Identify which cell holds the provided text, then report its [x, y] central coordinate. 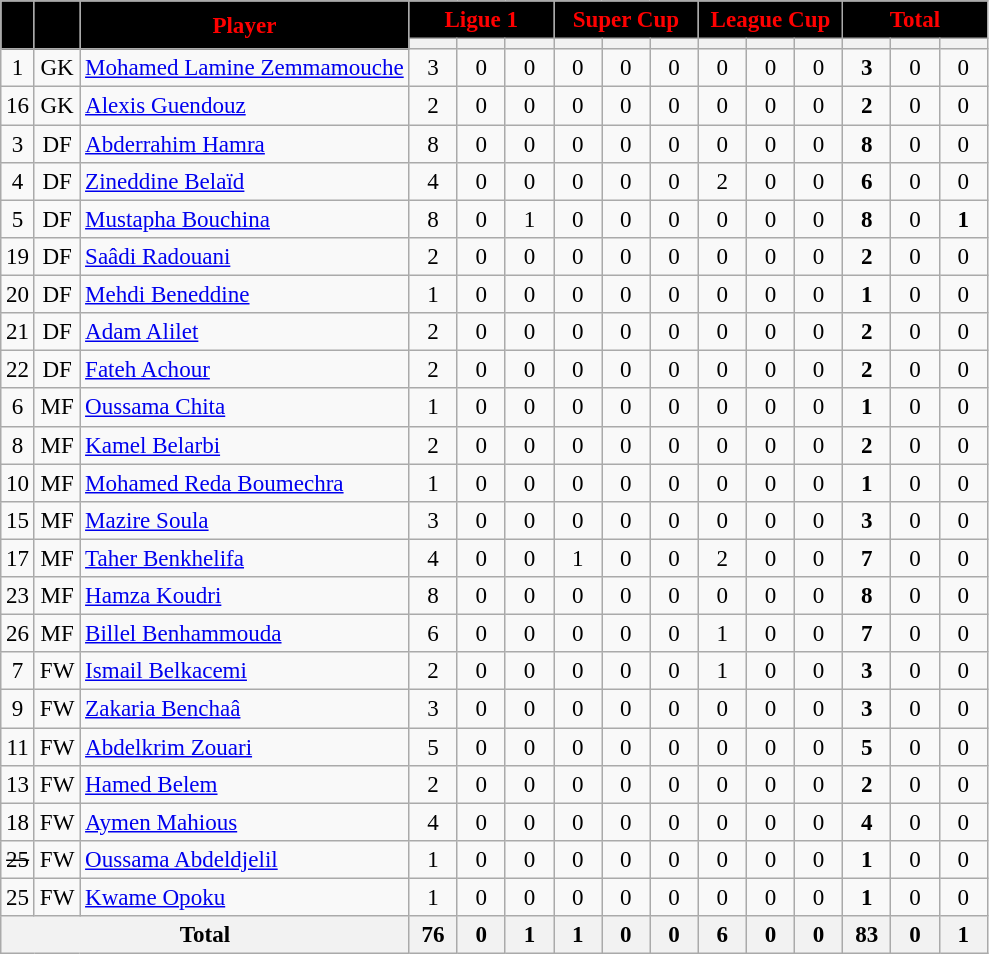
Mohamed Reda Boumechra [244, 483]
76 [433, 935]
Taher Benkhelifa [244, 558]
16 [18, 106]
Fateh Achour [244, 370]
10 [18, 483]
21 [18, 332]
Adam Alilet [244, 332]
League Cup [770, 20]
83 [867, 935]
11 [18, 747]
Alexis Guendouz [244, 106]
22 [18, 370]
Saâdi Radouani [244, 257]
Mustapha Bouchina [244, 219]
Oussama Abdeldjelil [244, 860]
Zakaria Benchaâ [244, 709]
Super Cup [626, 20]
15 [18, 521]
Mehdi Beneddine [244, 295]
Ligue 1 [482, 20]
20 [18, 295]
Abdelkrim Zouari [244, 747]
18 [18, 822]
9 [18, 709]
Zineddine Belaïd [244, 182]
Mohamed Lamine Zemmamouche [244, 68]
17 [18, 558]
Ismail Belkacemi [244, 671]
Player [244, 25]
Aymen Mahious [244, 822]
Hamed Belem [244, 785]
13 [18, 785]
19 [18, 257]
Oussama Chita [244, 408]
Kamel Belarbi [244, 445]
Kwame Opoku [244, 898]
23 [18, 596]
Mazire Soula [244, 521]
26 [18, 634]
Abderrahim Hamra [244, 144]
Billel Benhammouda [244, 634]
Hamza Koudri [244, 596]
